Capture the cell that displays the provided text and extract its [X, Y] central coordinate. 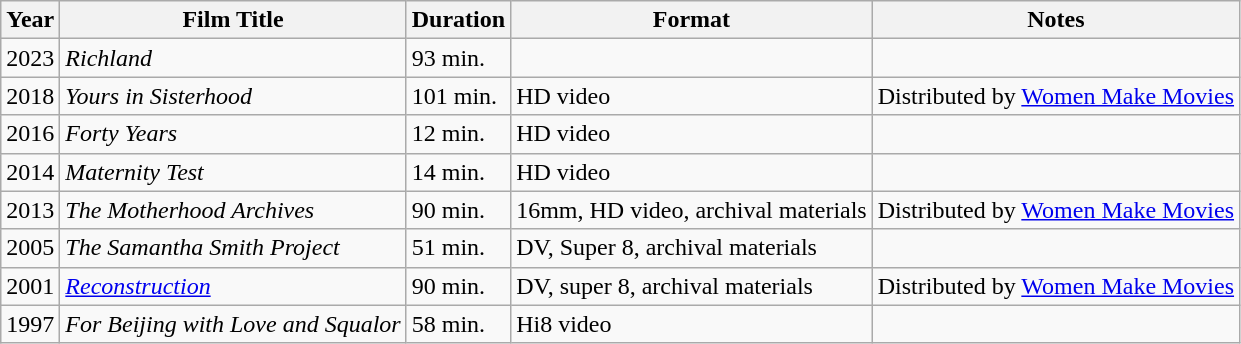
101 min. [458, 96]
1997 [30, 324]
2005 [30, 248]
2016 [30, 134]
DV, Super 8, archival materials [692, 248]
2013 [30, 210]
2014 [30, 172]
The Samantha Smith Project [233, 248]
Reconstruction [233, 286]
2018 [30, 96]
51 min. [458, 248]
Forty Years [233, 134]
The Motherhood Archives [233, 210]
14 min. [458, 172]
For Beijing with Love and Squalor [233, 324]
Duration [458, 20]
58 min. [458, 324]
DV, super 8, archival materials [692, 286]
Yours in Sisterhood [233, 96]
12 min. [458, 134]
Hi8 video [692, 324]
Richland [233, 58]
Film Title [233, 20]
Format [692, 20]
Notes [1056, 20]
Maternity Test [233, 172]
Year [30, 20]
16mm, HD video, archival materials [692, 210]
2023 [30, 58]
2001 [30, 286]
93 min. [458, 58]
